Provide the (x, y) coordinate of the cell's center where the given text is located.  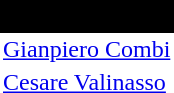
Gianpiero Combi (86, 50)
Goalkeepers (86, 16)
